Detect which cell encompasses the target text, then output its [x, y] center coordinate. 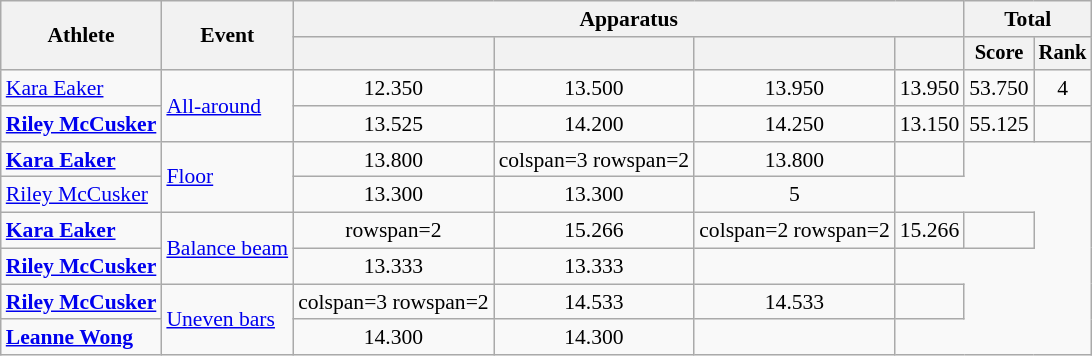
13.150 [930, 124]
12.350 [394, 88]
Event [227, 36]
All-around [227, 106]
4 [1063, 88]
55.125 [998, 124]
53.750 [998, 88]
Apparatus [628, 19]
Uneven bars [227, 320]
rowspan=2 [394, 231]
13.525 [394, 124]
Rank [1063, 54]
Balance beam [227, 248]
14.200 [594, 124]
13.500 [594, 88]
Score [998, 54]
Athlete [82, 36]
Total [1028, 19]
14.250 [794, 124]
5 [794, 195]
Floor [227, 178]
colspan=2 rowspan=2 [794, 231]
Leanne Wong [82, 338]
